Extract the [X, Y] coordinate from the center of the cell holding the provided text.  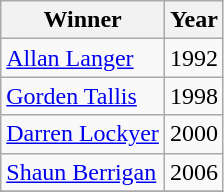
Winner [83, 20]
1998 [194, 96]
2006 [194, 172]
Shaun Berrigan [83, 172]
Gorden Tallis [83, 96]
Year [194, 20]
Darren Lockyer [83, 134]
2000 [194, 134]
1992 [194, 58]
Allan Langer [83, 58]
